For the text-containing cell, return its midpoint in [x, y] coordinate format. 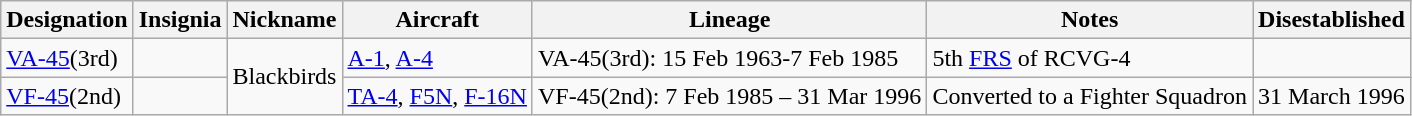
Blackbirds [284, 77]
Designation [67, 20]
Disestablished [1332, 20]
31 March 1996 [1332, 96]
Lineage [729, 20]
TA-4, F5N, F-16N [437, 96]
VF-45(2nd) [67, 96]
VA-45(3rd) [67, 58]
Converted to a Fighter Squadron [1090, 96]
Notes [1090, 20]
A-1, A-4 [437, 58]
Insignia [180, 20]
5th FRS of RCVG-4 [1090, 58]
VF-45(2nd): 7 Feb 1985 – 31 Mar 1996 [729, 96]
Aircraft [437, 20]
Nickname [284, 20]
VA-45(3rd): 15 Feb 1963-7 Feb 1985 [729, 58]
